Find where the given text appears and provide that cell's center as (x, y) coordinate. 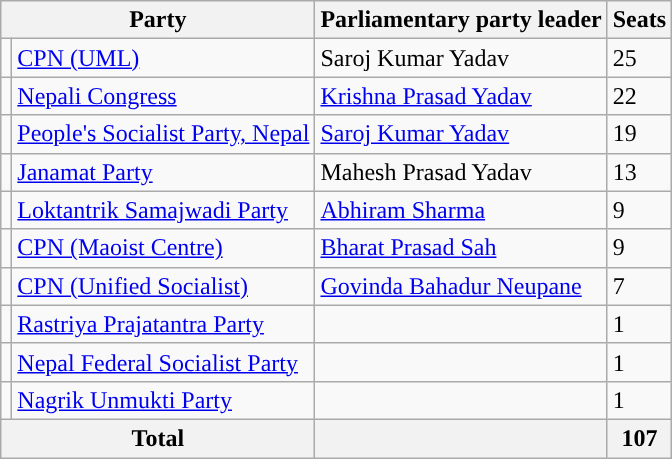
Govinda Bahadur Neupane (461, 286)
22 (639, 96)
Parliamentary party leader (461, 20)
Janamat Party (164, 172)
Krishna Prasad Yadav (461, 96)
7 (639, 286)
Party (158, 20)
Total (158, 438)
25 (639, 58)
CPN (UML) (164, 58)
Mahesh Prasad Yadav (461, 172)
People's Socialist Party, Nepal (164, 134)
CPN (Unified Socialist) (164, 286)
107 (639, 438)
19 (639, 134)
Nepali Congress (164, 96)
Loktantrik Samajwadi Party (164, 210)
13 (639, 172)
Rastriya Prajatantra Party (164, 324)
Abhiram Sharma (461, 210)
Seats (639, 20)
Nepal Federal Socialist Party (164, 362)
Nagrik Unmukti Party (164, 400)
CPN (Maoist Centre) (164, 248)
Bharat Prasad Sah (461, 248)
